Return the (X, Y) coordinate for the center point of the cell that contains the specified text.  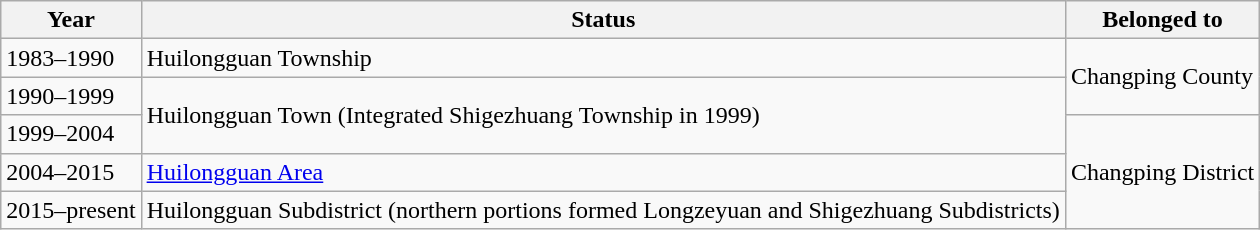
1990–1999 (71, 96)
Belonged to (1162, 20)
2015–present (71, 210)
Huilongguan Township (603, 58)
Huilongguan Subdistrict (northern portions formed Longzeyuan and Shigezhuang Subdistricts) (603, 210)
Changping District (1162, 172)
Huilongguan Town (Integrated Shigezhuang Township in 1999) (603, 115)
Year (71, 20)
Changping County (1162, 77)
2004–2015 (71, 172)
1983–1990 (71, 58)
Status (603, 20)
1999–2004 (71, 134)
Huilongguan Area (603, 172)
